Scan for the cell matching the given text and deliver its (X, Y) coordinate at center. 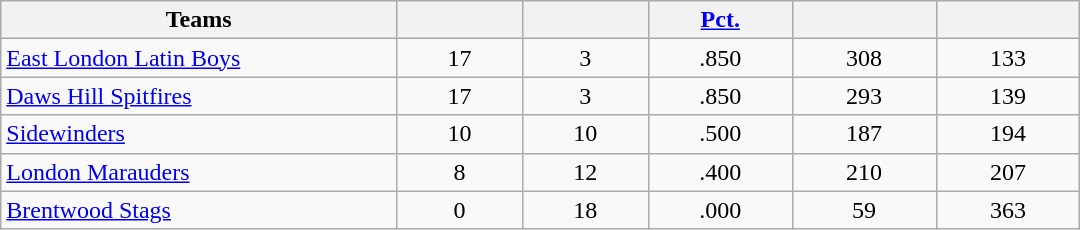
Teams (199, 20)
London Marauders (199, 172)
12 (585, 172)
Sidewinders (199, 134)
207 (1008, 172)
8 (459, 172)
Daws Hill Spitfires (199, 96)
East London Latin Boys (199, 58)
59 (864, 210)
.000 (720, 210)
293 (864, 96)
210 (864, 172)
308 (864, 58)
.500 (720, 134)
194 (1008, 134)
18 (585, 210)
Pct. (720, 20)
187 (864, 134)
Brentwood Stags (199, 210)
.400 (720, 172)
133 (1008, 58)
139 (1008, 96)
0 (459, 210)
363 (1008, 210)
